Find where the given text appears and provide that cell's center as (X, Y) coordinate. 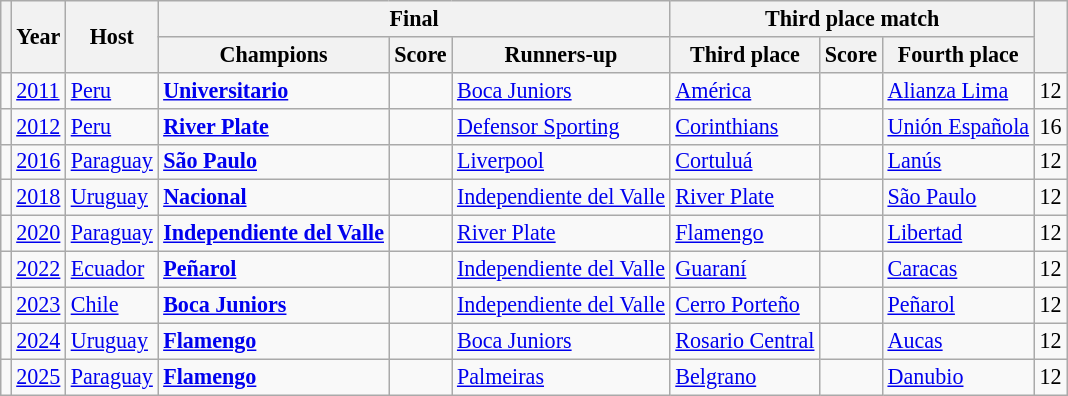
2011 (38, 90)
Caracas (958, 269)
Year (38, 36)
2020 (38, 233)
Chile (112, 305)
Libertad (958, 233)
Host (112, 36)
Cortuluá (745, 162)
Belgrano (745, 377)
Unión Española (958, 126)
Palmeiras (561, 377)
2022 (38, 269)
Champions (274, 54)
Universitario (274, 90)
Defensor Sporting (561, 126)
Aucas (958, 341)
América (745, 90)
Third place match (852, 18)
Final (414, 18)
16 (1050, 126)
Corinthians (745, 126)
Ecuador (112, 269)
Rosario Central (745, 341)
Third place (745, 54)
2023 (38, 305)
Nacional (274, 198)
Alianza Lima (958, 90)
Liverpool (561, 162)
Lanús (958, 162)
2016 (38, 162)
Runners-up (561, 54)
Guaraní (745, 269)
2024 (38, 341)
2018 (38, 198)
Cerro Porteño (745, 305)
2025 (38, 377)
Fourth place (958, 54)
Danubio (958, 377)
2012 (38, 126)
